For the text-containing cell, return its midpoint in (X, Y) coordinate format. 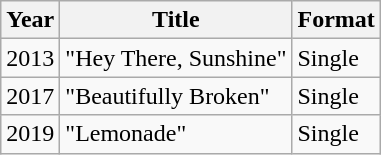
2019 (30, 134)
"Hey There, Sunshine" (176, 58)
Title (176, 20)
Format (336, 20)
2013 (30, 58)
"Beautifully Broken" (176, 96)
2017 (30, 96)
Year (30, 20)
"Lemonade" (176, 134)
